Pinpoint the cell where the given text exists, returning its [x, y] midpoint coordinate. 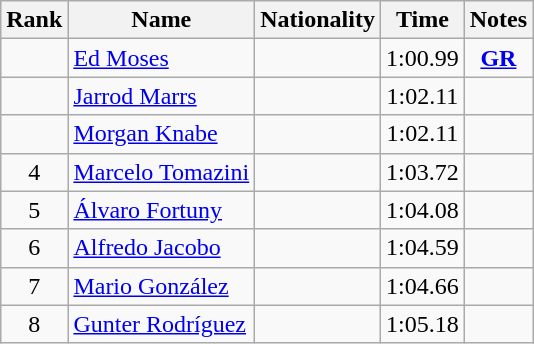
Morgan Knabe [162, 134]
1:05.18 [422, 324]
Nationality [318, 20]
Alfredo Jacobo [162, 248]
1:00.99 [422, 58]
Marcelo Tomazini [162, 172]
Name [162, 20]
GR [498, 58]
Mario González [162, 286]
4 [34, 172]
1:03.72 [422, 172]
Gunter Rodríguez [162, 324]
6 [34, 248]
Time [422, 20]
1:04.66 [422, 286]
1:04.59 [422, 248]
7 [34, 286]
Ed Moses [162, 58]
Rank [34, 20]
5 [34, 210]
8 [34, 324]
Notes [498, 20]
1:04.08 [422, 210]
Jarrod Marrs [162, 96]
Álvaro Fortuny [162, 210]
